Return the [X, Y] coordinate for the center point of the cell that contains the specified text.  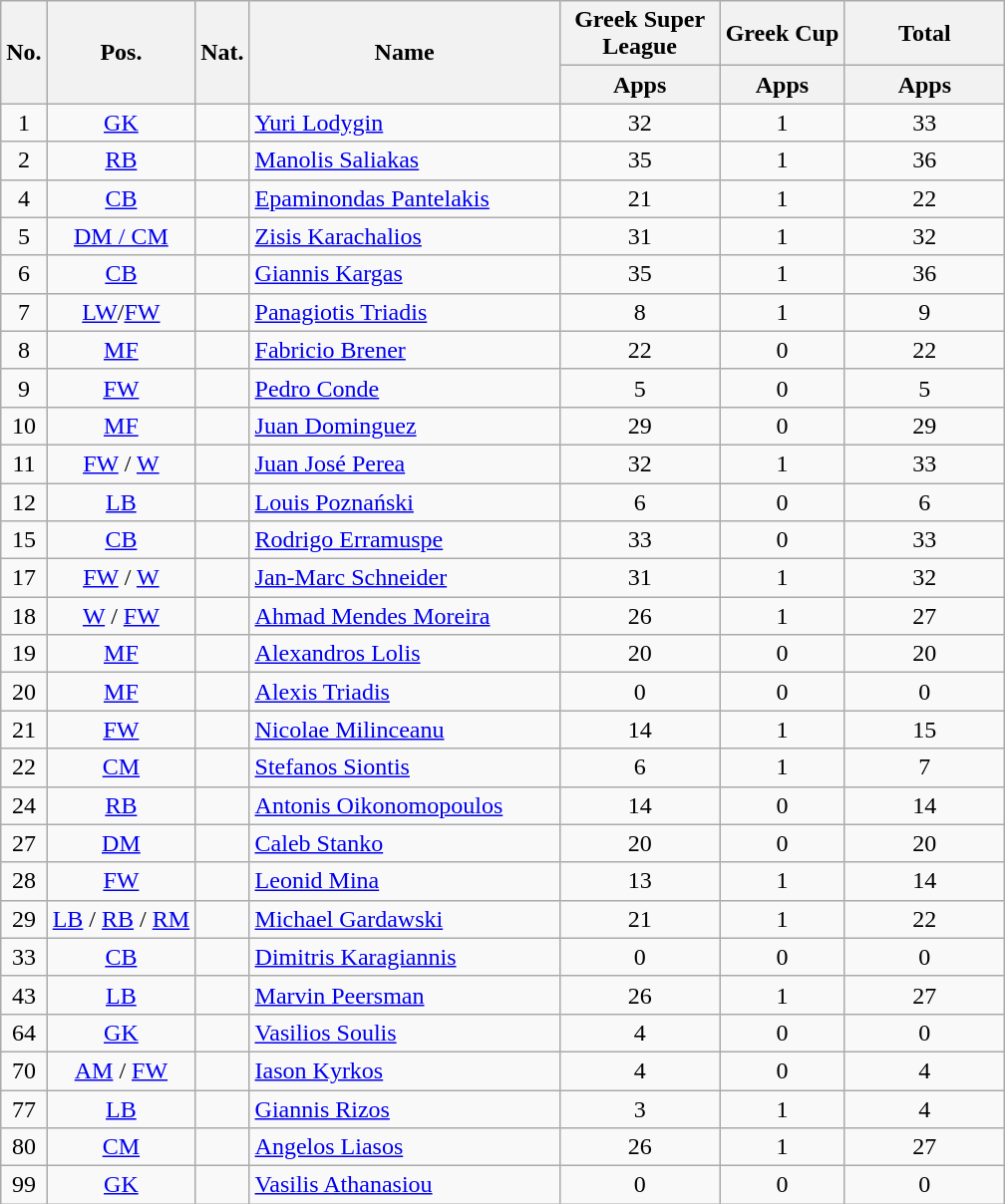
77 [24, 1109]
Vasilios Soulis [405, 1033]
Ahmad Mendes Moreira [405, 616]
Alexandros Lolis [405, 654]
Name [405, 52]
17 [24, 578]
Antonis Oikonomopoulos [405, 805]
Nat. [222, 52]
13 [640, 881]
W / FW [121, 616]
Fabricio Brener [405, 350]
24 [24, 805]
Giannis Rizos [405, 1109]
3 [640, 1109]
Louis Poznański [405, 501]
Pos. [121, 52]
LB / RB / RM [121, 919]
Total [925, 34]
DM [121, 843]
Caleb Stanko [405, 843]
No. [24, 52]
Giannis Kargas [405, 274]
Stefanos Siontis [405, 767]
Pedro Conde [405, 388]
Panagiotis Triadis [405, 312]
19 [24, 654]
11 [24, 463]
Greek Cup [782, 34]
99 [24, 1185]
12 [24, 501]
18 [24, 616]
DM / CM [121, 236]
Vasilis Athanasiou [405, 1185]
AM / FW [121, 1070]
64 [24, 1033]
Manolis Saliakas [405, 160]
2 [24, 160]
Michael Gardawski [405, 919]
Nicolae Milinceanu [405, 730]
Zisis Karachalios [405, 236]
Jan-Marc Schneider [405, 578]
Juan José Perea [405, 463]
Alexis Triadis [405, 692]
Epaminondas Pantelakis [405, 198]
10 [24, 426]
Greek Super League [640, 34]
Leonid Mina [405, 881]
Yuri Lodygin [405, 123]
LW/FW [121, 312]
Dimitris Karagiannis [405, 957]
43 [24, 995]
28 [24, 881]
80 [24, 1147]
70 [24, 1070]
Angelos Liasos [405, 1147]
Juan Dominguez [405, 426]
Iason Kyrkos [405, 1070]
Marvin Peersman [405, 995]
Rodrigo Erramuspe [405, 540]
